Pinpoint the cell where the given text exists, returning its (X, Y) midpoint coordinate. 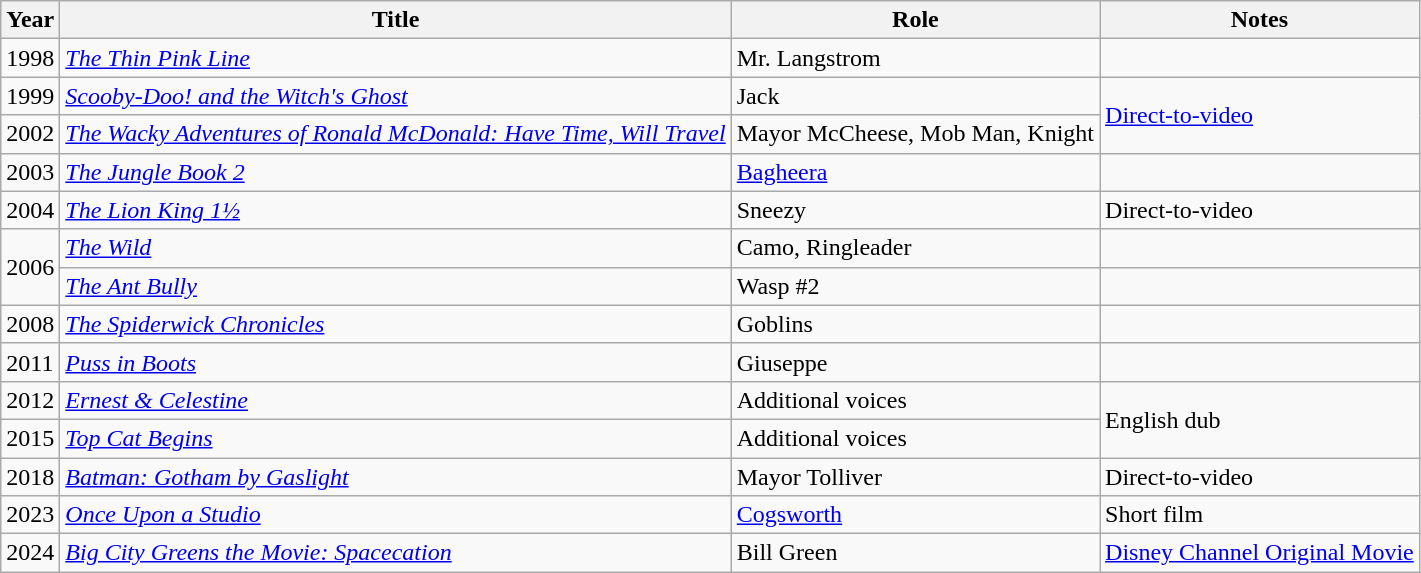
2006 (30, 267)
Camo, Ringleader (915, 248)
2024 (30, 553)
2002 (30, 134)
2012 (30, 400)
The Thin Pink Line (396, 58)
2015 (30, 438)
Bill Green (915, 553)
2008 (30, 324)
Bagheera (915, 172)
Role (915, 20)
Mayor Tolliver (915, 477)
The Ant Bully (396, 286)
English dub (1260, 419)
Mayor McCheese, Mob Man, Knight (915, 134)
2018 (30, 477)
Jack (915, 96)
Mr. Langstrom (915, 58)
Wasp #2 (915, 286)
Once Upon a Studio (396, 515)
Sneezy (915, 210)
Big City Greens the Movie: Spacecation (396, 553)
2003 (30, 172)
Puss in Boots (396, 362)
The Jungle Book 2 (396, 172)
Ernest & Celestine (396, 400)
Goblins (915, 324)
Top Cat Begins (396, 438)
2023 (30, 515)
Title (396, 20)
Scooby-Doo! and the Witch's Ghost (396, 96)
The Wild (396, 248)
Notes (1260, 20)
Year (30, 20)
The Lion King 1½ (396, 210)
The Spiderwick Chronicles (396, 324)
Disney Channel Original Movie (1260, 553)
Batman: Gotham by Gaslight (396, 477)
The Wacky Adventures of Ronald McDonald: Have Time, Will Travel (396, 134)
1998 (30, 58)
2004 (30, 210)
Giuseppe (915, 362)
2011 (30, 362)
Short film (1260, 515)
1999 (30, 96)
Cogsworth (915, 515)
